Provide the (x, y) coordinate of the cell's center where the given text is located.  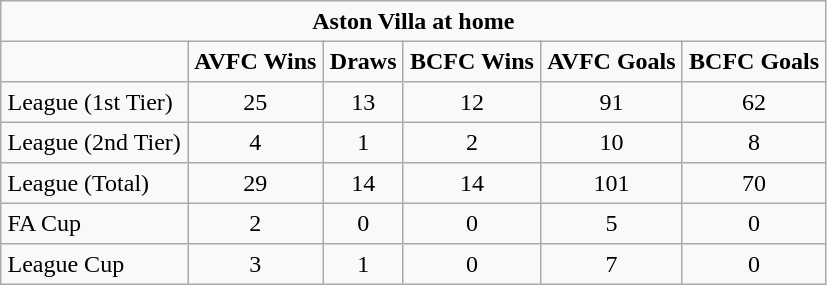
Draws (363, 61)
10 (612, 142)
5 (612, 223)
AVFC Goals (612, 61)
101 (612, 183)
12 (472, 102)
Aston Villa at home (414, 21)
FA Cup (94, 223)
BCFC Wins (472, 61)
AVFC Wins (256, 61)
13 (363, 102)
7 (612, 264)
70 (754, 183)
League (2nd Tier) (94, 142)
League Cup (94, 264)
29 (256, 183)
91 (612, 102)
League (Total) (94, 183)
4 (256, 142)
25 (256, 102)
BCFC Goals (754, 61)
3 (256, 264)
62 (754, 102)
League (1st Tier) (94, 102)
8 (754, 142)
